From the cell containing the given text, extract its center point as (X, Y) coordinate. 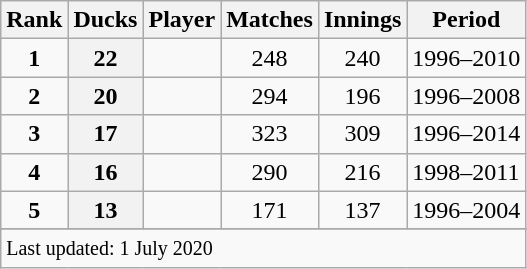
3 (34, 134)
290 (270, 172)
171 (270, 210)
Player (182, 20)
248 (270, 58)
323 (270, 134)
16 (106, 172)
1996–2008 (466, 96)
Ducks (106, 20)
22 (106, 58)
137 (362, 210)
1996–2014 (466, 134)
20 (106, 96)
4 (34, 172)
5 (34, 210)
294 (270, 96)
Innings (362, 20)
13 (106, 210)
240 (362, 58)
1996–2010 (466, 58)
309 (362, 134)
2 (34, 96)
Matches (270, 20)
Last updated: 1 July 2020 (264, 248)
17 (106, 134)
1 (34, 58)
1996–2004 (466, 210)
1998–2011 (466, 172)
Period (466, 20)
Rank (34, 20)
216 (362, 172)
196 (362, 96)
